Find where the given text appears and provide that cell's center as (x, y) coordinate. 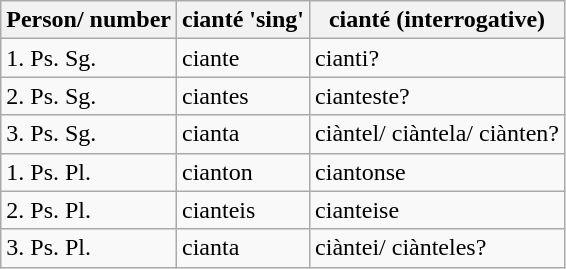
cianteste? (438, 96)
cianti? (438, 58)
ciantes (242, 96)
ciante (242, 58)
Person/ number (89, 20)
cianteis (242, 210)
3. Ps. Sg. (89, 134)
2. Ps. Sg. (89, 96)
1. Ps. Sg. (89, 58)
cianton (242, 172)
cianté (interrogative) (438, 20)
cianté 'sing' (242, 20)
ciàntel/ ciàntela/ ciànten? (438, 134)
ciàntei/ ciànteles? (438, 248)
ciantonse (438, 172)
2. Ps. Pl. (89, 210)
1. Ps. Pl. (89, 172)
cianteise (438, 210)
3. Ps. Pl. (89, 248)
